Find where the given text appears and provide that cell's center as [X, Y] coordinate. 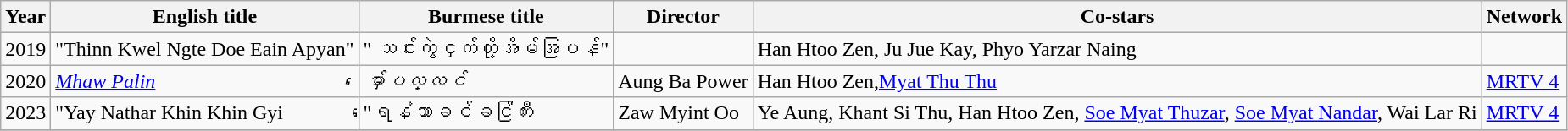
"Thinn Kwel Ngte Doe Eain Apyan" [205, 49]
"Yay Nathar Khin Khin Gyi [205, 113]
Zaw Myint Oo [683, 113]
Network [1524, 17]
Han Htoo Zen, Ju Jue Kay, Phyo Yarzar Naing [1117, 49]
မှော်ပလ္လင် [487, 81]
Mhaw Palin [205, 81]
2020 [25, 81]
"ရေနံသာခင်ခင်ကြီး [487, 113]
" သင်းကွဲငှက်တို့အိမ်အပြန်" [487, 49]
2019 [25, 49]
2023 [25, 113]
Director [683, 17]
Han Htoo Zen,Myat Thu Thu [1117, 81]
English title [205, 17]
Ye Aung, Khant Si Thu, Han Htoo Zen, Soe Myat Thuzar, Soe Myat Nandar, Wai Lar Ri [1117, 113]
Aung Ba Power [683, 81]
Burmese title [487, 17]
Year [25, 17]
Co-stars [1117, 17]
